Locate the cell with the specified text and output its (x, y) center coordinate. 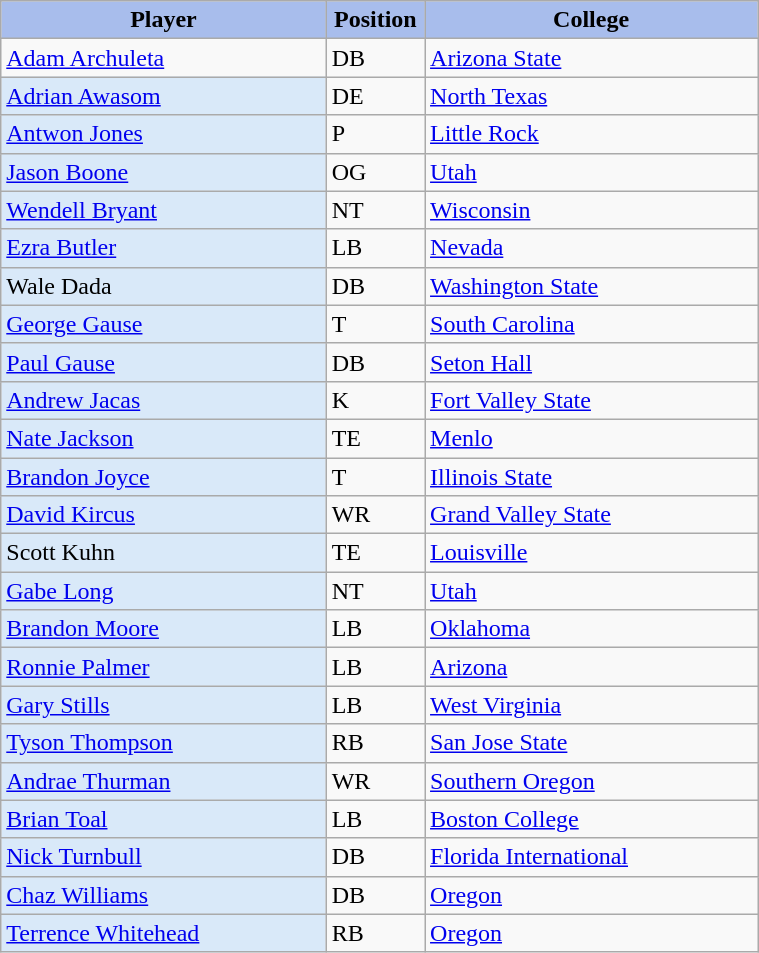
Adam Archuleta (164, 58)
Nevada (592, 248)
Ronnie Palmer (164, 667)
Tyson Thompson (164, 743)
P (375, 134)
Scott Kuhn (164, 553)
Brandon Joyce (164, 477)
Paul Gause (164, 362)
Grand Valley State (592, 515)
Arizona State (592, 58)
Illinois State (592, 477)
West Virginia (592, 705)
Adrian Awasom (164, 96)
OG (375, 172)
Brandon Moore (164, 629)
Nate Jackson (164, 438)
College (592, 20)
Nick Turnbull (164, 857)
Antwon Jones (164, 134)
Wisconsin (592, 210)
South Carolina (592, 324)
Ezra Butler (164, 248)
San Jose State (592, 743)
Boston College (592, 819)
Position (375, 20)
Seton Hall (592, 362)
Gary Stills (164, 705)
Fort Valley State (592, 400)
Louisville (592, 553)
Washington State (592, 286)
Andrew Jacas (164, 400)
Florida International (592, 857)
Southern Oregon (592, 781)
Wale Dada (164, 286)
Oklahoma (592, 629)
Gabe Long (164, 591)
Wendell Bryant (164, 210)
North Texas (592, 96)
DE (375, 96)
George Gause (164, 324)
Andrae Thurman (164, 781)
K (375, 400)
David Kircus (164, 515)
Player (164, 20)
Chaz Williams (164, 895)
Terrence Whitehead (164, 933)
Arizona (592, 667)
Brian Toal (164, 819)
Little Rock (592, 134)
Menlo (592, 438)
Jason Boone (164, 172)
